Determine the (X, Y) coordinate at the center of the cell enclosing the given text.  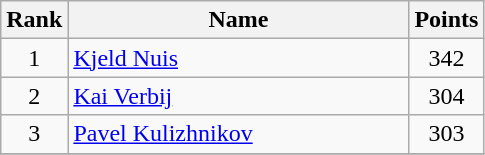
Rank (34, 20)
342 (446, 58)
Pavel Kulizhnikov (238, 134)
2 (34, 96)
Kjeld Nuis (238, 58)
3 (34, 134)
1 (34, 58)
303 (446, 134)
Kai Verbij (238, 96)
Name (238, 20)
Points (446, 20)
304 (446, 96)
